Output the [x, y] coordinate of the center of the cell containing the given text.  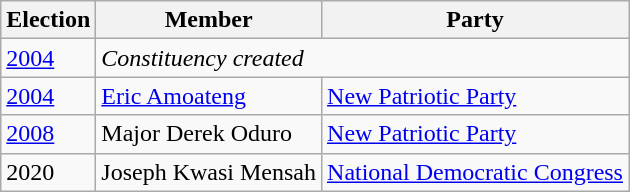
2020 [48, 172]
Constituency created [362, 58]
Joseph Kwasi Mensah [209, 172]
Member [209, 20]
Party [476, 20]
Eric Amoateng [209, 96]
Major Derek Oduro [209, 134]
National Democratic Congress [476, 172]
Election [48, 20]
2008 [48, 134]
